Pinpoint the cell where the given text exists, returning its [x, y] midpoint coordinate. 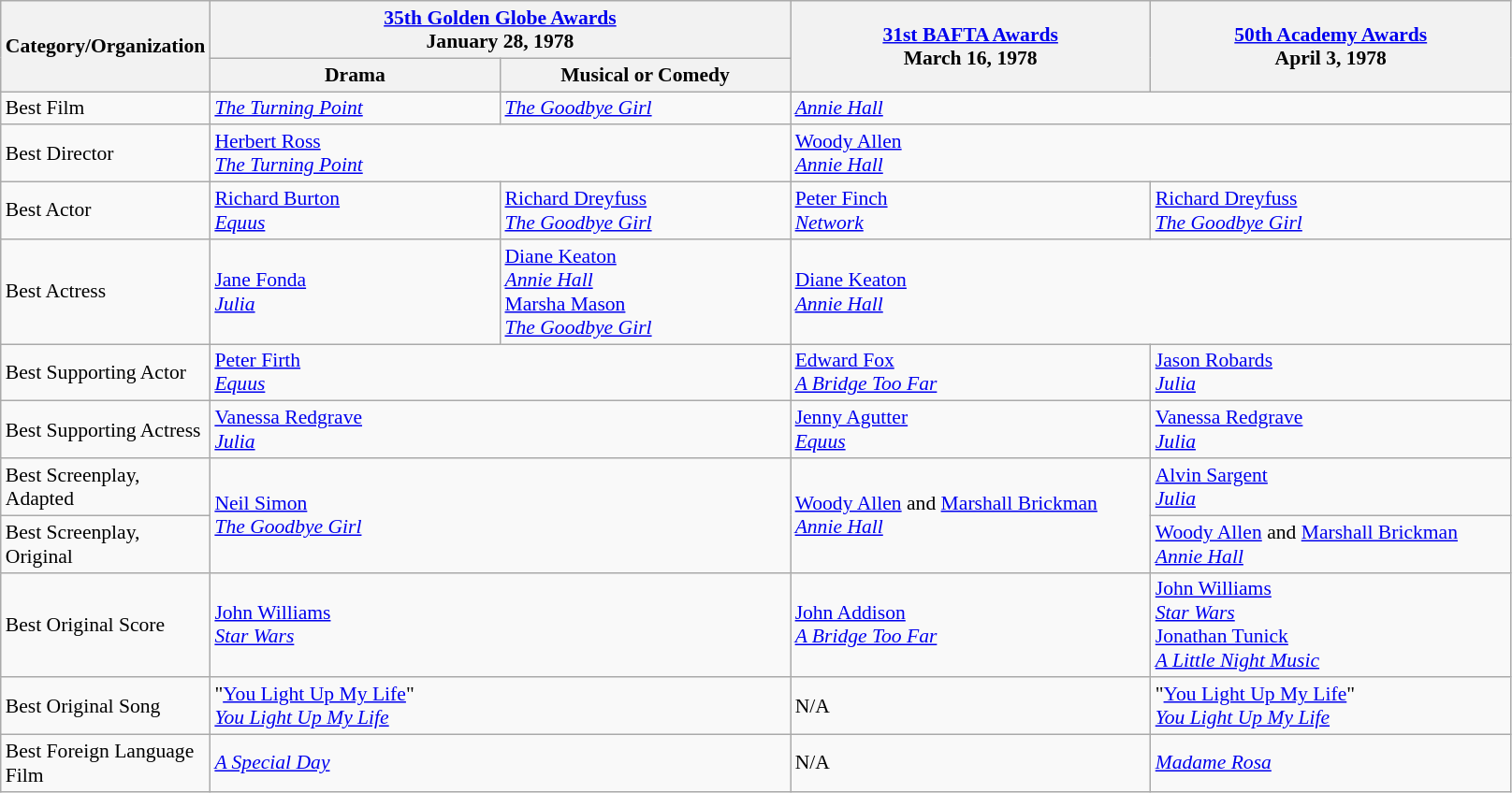
A Special Day [500, 763]
Best Supporting Actor [106, 372]
Best Director [106, 153]
Best Screenplay, Original [106, 544]
Best Foreign Language Film [106, 763]
50th Academy AwardsApril 3, 1978 [1330, 47]
Peter FirthEquus [500, 372]
Woody AllenAnnie Hall [1151, 153]
Neil SimonThe Goodbye Girl [500, 515]
Edward FoxA Bridge Too Far [971, 372]
Peter FinchNetwork [971, 211]
Drama [355, 75]
35th Golden Globe AwardsJanuary 28, 1978 [500, 30]
Jenny AgutterEquus [971, 430]
Best Actor [106, 211]
Best Screenplay, Adapted [106, 486]
The Turning Point [355, 108]
Annie Hall [1151, 108]
Jane FondaJulia [355, 292]
31st BAFTA AwardsMarch 16, 1978 [971, 47]
Diane KeatonAnnie Hall [1151, 292]
Diane KeatonAnnie HallMarsha MasonThe Goodbye Girl [645, 292]
Madame Rosa [1330, 763]
Alvin SargentJulia [1330, 486]
Best Supporting Actress [106, 430]
John AddisonA Bridge Too Far [971, 625]
Richard BurtonEquus [355, 211]
Category/Organization [106, 47]
Best Original Song [106, 707]
The Goodbye Girl [645, 108]
Musical or Comedy [645, 75]
Herbert RossThe Turning Point [500, 153]
Best Original Score [106, 625]
John WilliamsStar Wars [500, 625]
Best Film [106, 108]
Jason RobardsJulia [1330, 372]
John WilliamsStar WarsJonathan TunickA Little Night Music [1330, 625]
Best Actress [106, 292]
